Identify which cell holds the provided text, then report its (x, y) central coordinate. 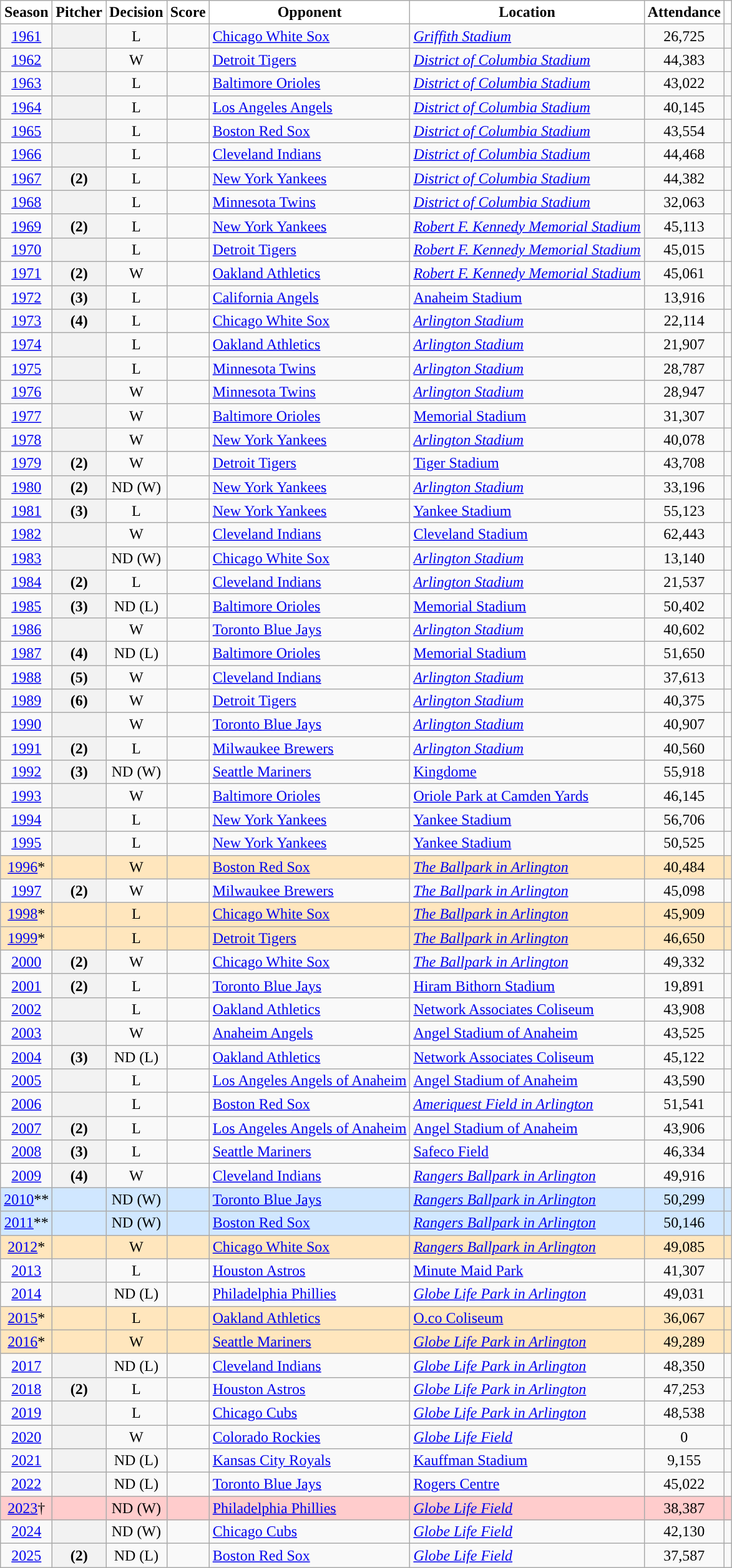
43,022 (684, 84)
Kauffman Stadium (527, 1461)
2024 (26, 1532)
1961 (26, 36)
Griffith Stadium (527, 36)
1970 (26, 249)
1965 (26, 131)
1974 (26, 345)
55,918 (684, 772)
1992 (26, 772)
22,114 (684, 321)
1971 (26, 273)
O.co Coliseum (527, 1318)
1991 (26, 748)
Season (26, 12)
49,332 (684, 962)
51,541 (684, 1105)
55,123 (684, 511)
2012* (26, 1247)
2022 (26, 1484)
1976 (26, 392)
(5) (79, 677)
13,140 (684, 558)
1980 (26, 487)
1985 (26, 606)
Cleveland Stadium (527, 535)
49,085 (684, 1247)
2001 (26, 985)
51,650 (684, 653)
49,031 (684, 1294)
49,289 (684, 1342)
Anaheim Stadium (527, 298)
1968 (26, 202)
1982 (26, 535)
45,113 (684, 226)
2007 (26, 1128)
2009 (26, 1176)
13,916 (684, 298)
2003 (26, 1033)
37,587 (684, 1556)
2023† (26, 1508)
Kingdome (527, 772)
1993 (26, 796)
1964 (26, 107)
2002 (26, 1009)
43,554 (684, 131)
1963 (26, 84)
42,130 (684, 1532)
45,061 (684, 273)
43,908 (684, 1009)
2015* (26, 1318)
49,916 (684, 1176)
45,122 (684, 1057)
2016* (26, 1342)
1996* (26, 867)
1995 (26, 843)
62,443 (684, 535)
2019 (26, 1413)
1977 (26, 416)
46,650 (684, 938)
2025 (26, 1556)
1975 (26, 369)
50,402 (684, 606)
56,706 (684, 820)
Attendance (684, 12)
43,525 (684, 1033)
44,468 (684, 155)
2017 (26, 1365)
Ameriquest Field in Arlington (527, 1105)
Score (188, 12)
1987 (26, 653)
2013 (26, 1270)
45,098 (684, 891)
40,375 (684, 701)
46,334 (684, 1152)
37,613 (684, 677)
45,022 (684, 1484)
1981 (26, 511)
1994 (26, 820)
2011** (26, 1223)
28,787 (684, 369)
Oriole Park at Camden Yards (527, 796)
Anaheim Angels (310, 1033)
43,708 (684, 463)
33,196 (684, 487)
Rogers Centre (527, 1484)
2014 (26, 1294)
Location (527, 12)
(6) (79, 701)
1999* (26, 938)
45,909 (684, 914)
21,537 (684, 582)
19,891 (684, 985)
45,015 (684, 249)
40,078 (684, 440)
Hiram Bithorn Stadium (527, 985)
2000 (26, 962)
2020 (26, 1436)
1983 (26, 558)
41,307 (684, 1270)
47,253 (684, 1389)
48,538 (684, 1413)
Pitcher (79, 12)
Colorado Rockies (310, 1436)
1967 (26, 178)
26,725 (684, 36)
1962 (26, 60)
40,484 (684, 867)
44,382 (684, 178)
32,063 (684, 202)
40,602 (684, 629)
1972 (26, 298)
1997 (26, 891)
36,067 (684, 1318)
50,299 (684, 1199)
50,525 (684, 843)
2004 (26, 1057)
43,590 (684, 1081)
0 (684, 1436)
2008 (26, 1152)
2021 (26, 1461)
California Angels (310, 298)
1998* (26, 914)
9,155 (684, 1461)
40,560 (684, 748)
43,906 (684, 1128)
50,146 (684, 1223)
1973 (26, 321)
Safeco Field (527, 1152)
Tiger Stadium (527, 463)
48,350 (684, 1365)
1990 (26, 725)
Decision (137, 12)
Minute Maid Park (527, 1270)
Los Angeles Angels (310, 107)
2010** (26, 1199)
40,907 (684, 725)
2018 (26, 1389)
Kansas City Royals (310, 1461)
28,947 (684, 392)
31,307 (684, 416)
1984 (26, 582)
1969 (26, 226)
1978 (26, 440)
Opponent (310, 12)
1979 (26, 463)
1986 (26, 629)
44,383 (684, 60)
21,907 (684, 345)
1966 (26, 155)
1988 (26, 677)
1989 (26, 701)
2005 (26, 1081)
46,145 (684, 796)
38,387 (684, 1508)
40,145 (684, 107)
2006 (26, 1105)
